Return the (x, y) coordinate for the center point of the cell that contains the specified text.  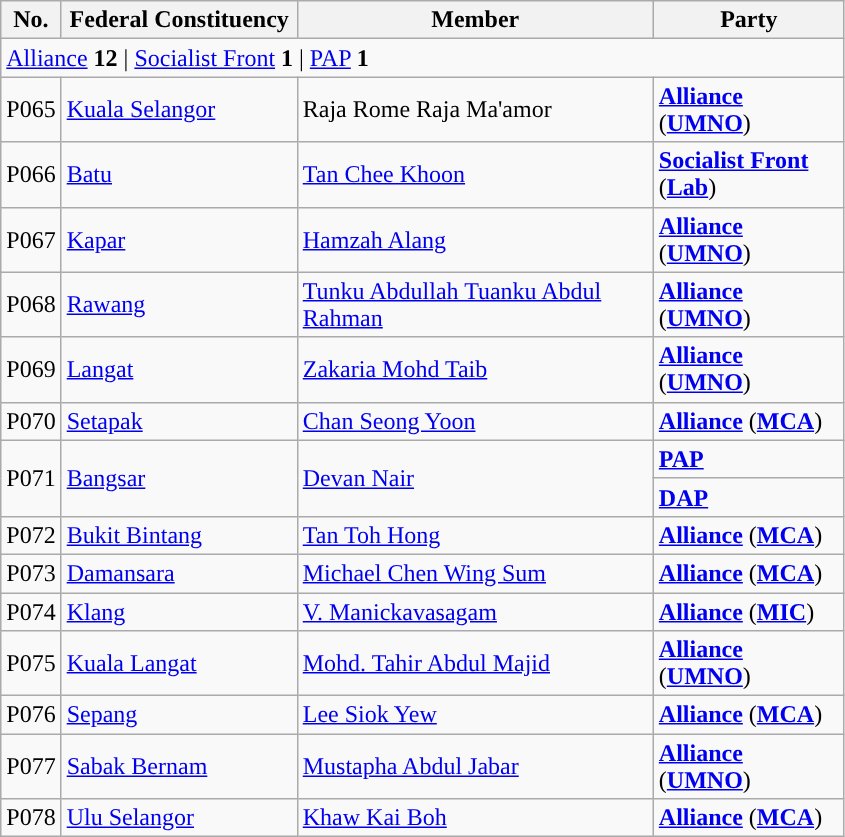
V. Manickavasagam (475, 611)
P065 (31, 110)
Chan Seong Yoon (475, 421)
Bangsar (179, 478)
Zakaria Mohd Taib (475, 370)
P073 (31, 573)
Lee Siok Yew (475, 715)
Party (748, 20)
Mustapha Abdul Jabar (475, 766)
Damansara (179, 573)
Alliance 12 | Socialist Front 1 | PAP 1 (423, 58)
Alliance (MIC) (748, 611)
Klang (179, 611)
P070 (31, 421)
Sabak Bernam (179, 766)
P072 (31, 535)
Michael Chen Wing Sum (475, 573)
Kuala Langat (179, 664)
Langat (179, 370)
P068 (31, 304)
P067 (31, 240)
No. (31, 20)
P071 (31, 478)
P076 (31, 715)
P069 (31, 370)
Ulu Selangor (179, 818)
Kuala Selangor (179, 110)
PAP (748, 459)
Tan Chee Khoon (475, 174)
P077 (31, 766)
Batu (179, 174)
Member (475, 20)
DAP (748, 497)
Tunku Abdullah Tuanku Abdul Rahman (475, 304)
Federal Constituency (179, 20)
Tan Toh Hong (475, 535)
Rawang (179, 304)
Socialist Front (Lab) (748, 174)
Kapar (179, 240)
P078 (31, 818)
P075 (31, 664)
Devan Nair (475, 478)
Raja Rome Raja Ma'amor (475, 110)
Mohd. Tahir Abdul Majid (475, 664)
Bukit Bintang (179, 535)
P066 (31, 174)
P074 (31, 611)
Khaw Kai Boh (475, 818)
Setapak (179, 421)
Hamzah Alang (475, 240)
Sepang (179, 715)
